Scan for the cell matching the given text and deliver its (x, y) coordinate at center. 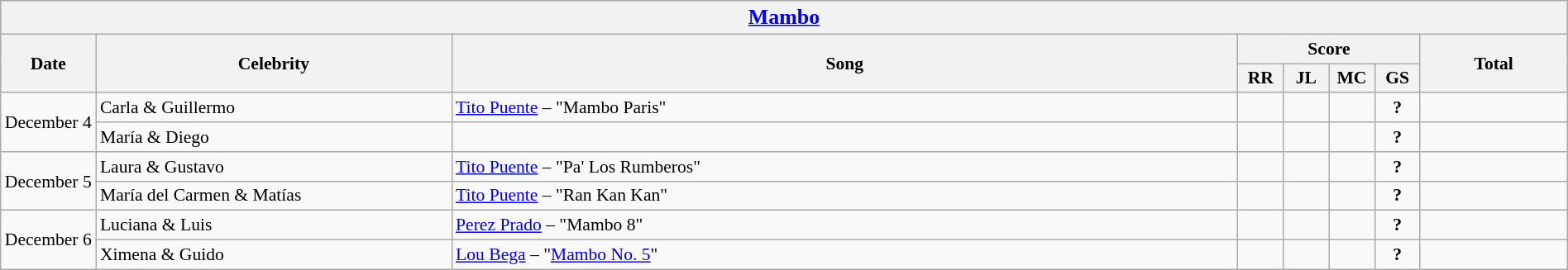
Luciana & Luis (274, 225)
Song (845, 63)
Laura & Gustavo (274, 167)
Carla & Guillermo (274, 108)
Perez Prado – "Mambo 8" (845, 225)
December 4 (48, 122)
December 5 (48, 182)
María & Diego (274, 137)
Date (48, 63)
Total (1494, 63)
Tito Puente – "Mambo Paris" (845, 108)
Tito Puente – "Pa' Los Rumberos" (845, 167)
Lou Bega – "Mambo No. 5" (845, 255)
Score (1329, 49)
María del Carmen & Matías (274, 196)
GS (1398, 78)
MC (1351, 78)
JL (1307, 78)
RR (1260, 78)
Ximena & Guido (274, 255)
Mambo (784, 17)
Celebrity (274, 63)
Tito Puente – "Ran Kan Kan" (845, 196)
December 6 (48, 239)
